Search for the cell housing the specified text and yield its [x, y] center coordinate. 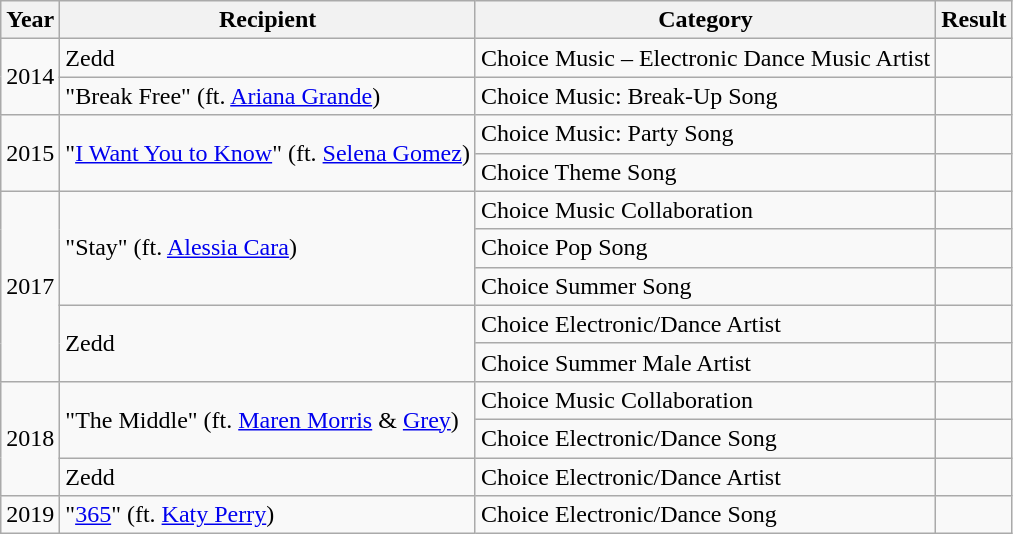
2019 [30, 515]
2017 [30, 286]
Category [705, 20]
Year [30, 20]
Choice Music: Party Song [705, 134]
Choice Pop Song [705, 248]
2015 [30, 153]
2018 [30, 438]
"Stay" (ft. Alessia Cara) [268, 248]
"I Want You to Know" (ft. Selena Gomez) [268, 153]
Choice Music: Break-Up Song [705, 96]
Choice Summer Song [705, 286]
Choice Music – Electronic Dance Music Artist [705, 58]
Choice Theme Song [705, 172]
Choice Summer Male Artist [705, 362]
"Break Free" (ft. Ariana Grande) [268, 96]
Result [974, 20]
"The Middle" (ft. Maren Morris & Grey) [268, 419]
Recipient [268, 20]
"365" (ft. Katy Perry) [268, 515]
2014 [30, 77]
